From the cell containing the given text, extract its center point as [X, Y] coordinate. 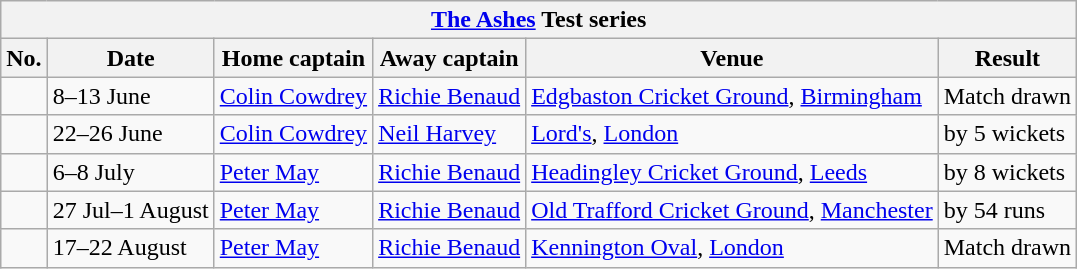
Result [1007, 58]
Date [130, 58]
No. [24, 58]
6–8 July [130, 172]
by 5 wickets [1007, 134]
17–22 August [130, 248]
27 Jul–1 August [130, 210]
Venue [732, 58]
by 8 wickets [1007, 172]
Lord's, London [732, 134]
Neil Harvey [450, 134]
Old Trafford Cricket Ground, Manchester [732, 210]
Edgbaston Cricket Ground, Birmingham [732, 96]
by 54 runs [1007, 210]
The Ashes Test series [539, 20]
Home captain [293, 58]
Headingley Cricket Ground, Leeds [732, 172]
22–26 June [130, 134]
Kennington Oval, London [732, 248]
Away captain [450, 58]
8–13 June [130, 96]
